Return [x, y] of the center of cell containing provided text 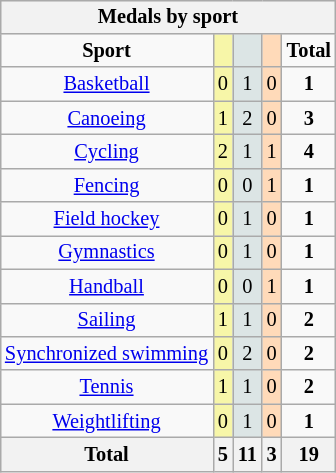
Tennis [106, 387]
Synchronized swimming [106, 354]
Basketball [106, 84]
4 [309, 152]
11 [248, 455]
Sailing [106, 320]
Canoeing [106, 118]
Gymnastics [106, 253]
19 [309, 455]
Weightlifting [106, 421]
Fencing [106, 185]
Field hockey [106, 219]
Cycling [106, 152]
Medals by sport [168, 17]
5 [223, 455]
Handball [106, 286]
Sport [106, 51]
